From the cell containing the given text, extract its center point as (x, y) coordinate. 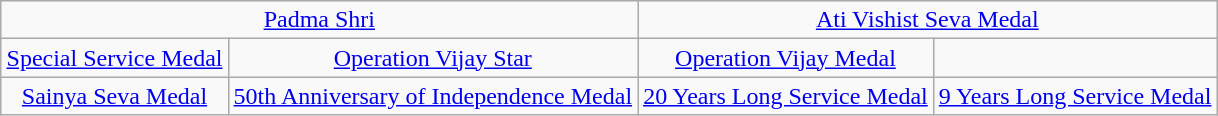
Special Service Medal (114, 58)
Operation Vijay Medal (786, 58)
Operation Vijay Star (433, 58)
20 Years Long Service Medal (786, 96)
Ati Vishist Seva Medal (928, 20)
50th Anniversary of Independence Medal (433, 96)
Sainya Seva Medal (114, 96)
9 Years Long Service Medal (1075, 96)
Padma Shri (320, 20)
